Search for the cell housing the specified text and yield its (X, Y) center coordinate. 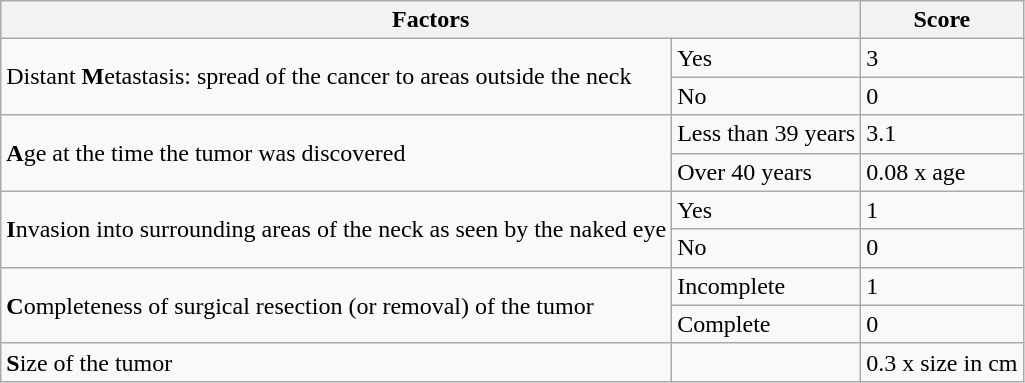
Invasion into surrounding areas of the neck as seen by the naked eye (336, 229)
3.1 (942, 134)
Over 40 years (766, 172)
Age at the time the tumor was discovered (336, 153)
Incomplete (766, 286)
Less than 39 years (766, 134)
0.08 x age (942, 172)
Score (942, 20)
Size of the tumor (336, 362)
Completeness of surgical resection (or removal) of the tumor (336, 305)
Distant Metastasis: spread of the cancer to areas outside the neck (336, 77)
0.3 x size in cm (942, 362)
Complete (766, 324)
Factors (431, 20)
3 (942, 58)
